Determine the [x, y] coordinate at the center of the cell enclosing the given text.  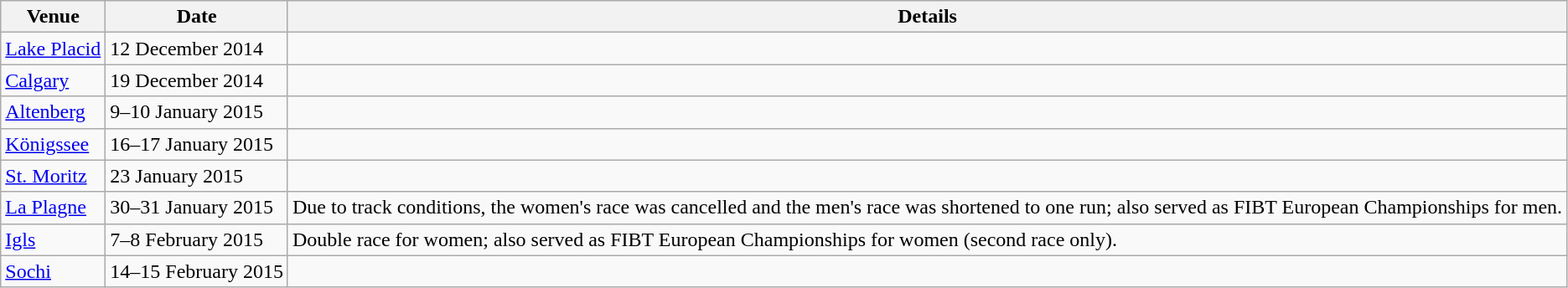
Venue [54, 17]
Königssee [54, 144]
Altenberg [54, 112]
Date [197, 17]
Details [927, 17]
16–17 January 2015 [197, 144]
19 December 2014 [197, 80]
Lake Placid [54, 49]
12 December 2014 [197, 49]
La Plagne [54, 208]
Double race for women; also served as FIBT European Championships for women (second race only). [927, 239]
30–31 January 2015 [197, 208]
St. Moritz [54, 176]
23 January 2015 [197, 176]
Calgary [54, 80]
9–10 January 2015 [197, 112]
7–8 February 2015 [197, 239]
Igls [54, 239]
14–15 February 2015 [197, 271]
Sochi [54, 271]
